Find where the given text appears and provide that cell's center as [x, y] coordinate. 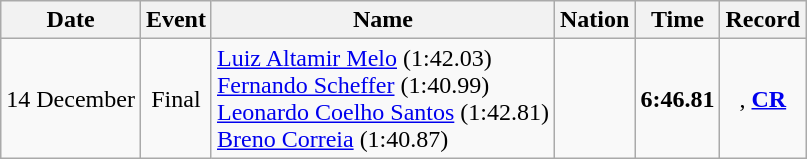
Luiz Altamir Melo (1:42.03)Fernando Scheffer (1:40.99)Leonardo Coelho Santos (1:42.81)Breno Correia (1:40.87) [382, 98]
Date [71, 20]
Event [176, 20]
Name [382, 20]
, CR [763, 98]
6:46.81 [678, 98]
Record [763, 20]
Final [176, 98]
Nation [595, 20]
Time [678, 20]
14 December [71, 98]
